Determine the (x, y) coordinate at the center of the cell enclosing the given text.  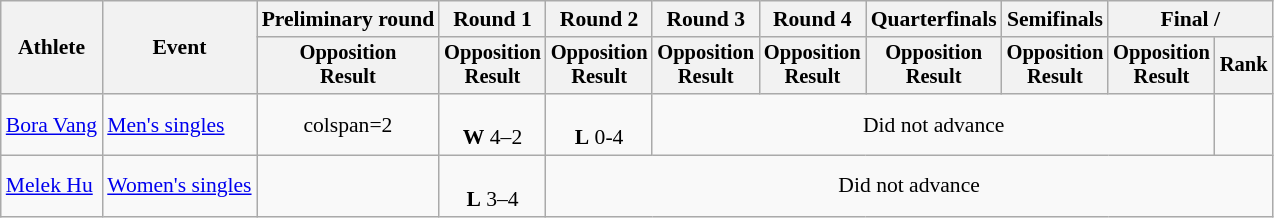
Melek Hu (52, 186)
Women's singles (179, 186)
Quarterfinals (934, 19)
Round 2 (600, 19)
Round 3 (706, 19)
Event (179, 48)
Round 4 (812, 19)
L 0-4 (600, 124)
Bora Vang (52, 124)
Preliminary round (348, 19)
Semifinals (1056, 19)
Men's singles (179, 124)
L 3–4 (492, 186)
colspan=2 (348, 124)
Rank (1244, 66)
Final / (1190, 19)
W 4–2 (492, 124)
Athlete (52, 48)
Round 1 (492, 19)
